Provide the [X, Y] coordinate of the cell's center where the given text is located.  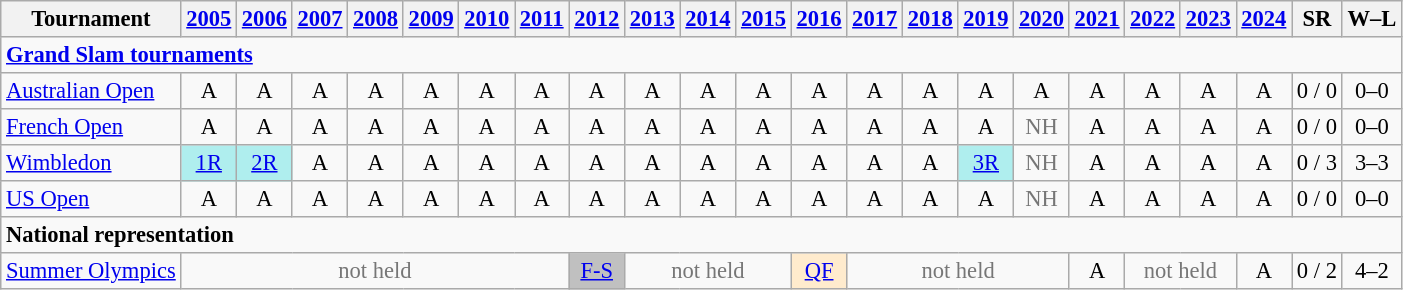
3R [986, 163]
4–2 [1372, 271]
2017 [875, 19]
2018 [930, 19]
French Open [91, 127]
2023 [1208, 19]
0 / 2 [1318, 271]
3–3 [1372, 163]
1R [209, 163]
2016 [819, 19]
2R [265, 163]
2013 [652, 19]
Grand Slam tournaments [702, 55]
0 / 3 [1318, 163]
US Open [91, 199]
2021 [1097, 19]
2007 [320, 19]
2024 [1264, 19]
2012 [597, 19]
2015 [764, 19]
2006 [265, 19]
2019 [986, 19]
F-S [597, 271]
2014 [708, 19]
SR [1318, 19]
2008 [376, 19]
Summer Olympics [91, 271]
2010 [487, 19]
National representation [702, 235]
Wimbledon [91, 163]
2020 [1042, 19]
Tournament [91, 19]
2022 [1153, 19]
Australian Open [91, 91]
W–L [1372, 19]
QF [819, 271]
2011 [542, 19]
2005 [209, 19]
2009 [431, 19]
